Find where the given text appears and provide that cell's center as [x, y] coordinate. 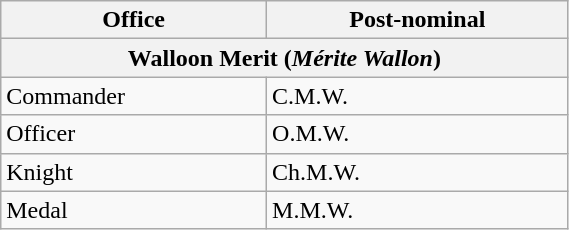
Medal [134, 210]
Office [134, 20]
C.M.W. [418, 96]
Commander [134, 96]
Ch.M.W. [418, 172]
O.M.W. [418, 134]
Knight [134, 172]
Officer [134, 134]
Walloon Merit (Mérite Wallon) [284, 58]
Post-nominal [418, 20]
M.M.W. [418, 210]
